Capture the cell that displays the provided text and extract its [x, y] central coordinate. 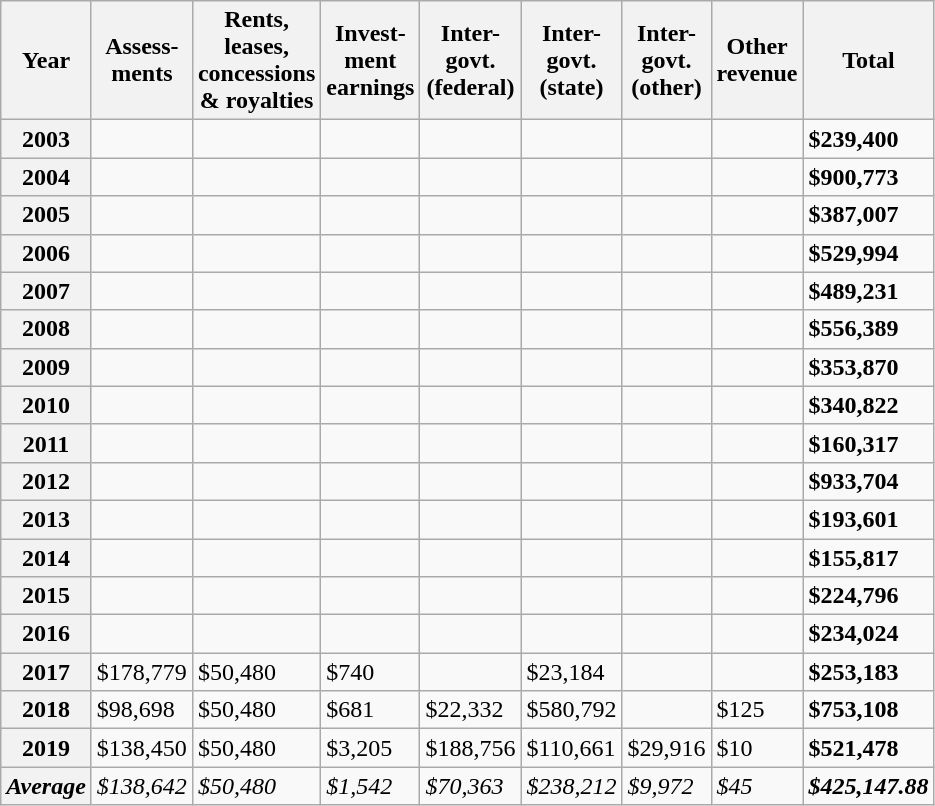
2016 [46, 634]
2019 [46, 748]
2006 [46, 253]
$753,108 [868, 710]
Rents,leases,concessions& royalties [256, 60]
2004 [46, 177]
Total [868, 60]
$138,450 [142, 748]
2013 [46, 519]
$740 [370, 672]
Inter-govt. (other) [666, 60]
2015 [46, 596]
$155,817 [868, 557]
$238,212 [572, 786]
Otherrevenue [757, 60]
2005 [46, 215]
$425,147.88 [868, 786]
2012 [46, 481]
Average [46, 786]
$22,332 [470, 710]
$10 [757, 748]
Inter-govt. (federal) [470, 60]
$29,916 [666, 748]
$160,317 [868, 443]
$138,642 [142, 786]
$933,704 [868, 481]
$529,994 [868, 253]
2014 [46, 557]
2010 [46, 405]
Inter-govt. (state) [572, 60]
$188,756 [470, 748]
$224,796 [868, 596]
$1,542 [370, 786]
2018 [46, 710]
$239,400 [868, 139]
$521,478 [868, 748]
$70,363 [470, 786]
$556,389 [868, 329]
2008 [46, 329]
$489,231 [868, 291]
2009 [46, 367]
$193,601 [868, 519]
$353,870 [868, 367]
2007 [46, 291]
$178,779 [142, 672]
$98,698 [142, 710]
$580,792 [572, 710]
Year [46, 60]
$900,773 [868, 177]
$340,822 [868, 405]
2017 [46, 672]
Invest-mentearnings [370, 60]
2011 [46, 443]
$387,007 [868, 215]
2003 [46, 139]
$23,184 [572, 672]
$125 [757, 710]
$253,183 [868, 672]
$3,205 [370, 748]
$45 [757, 786]
$681 [370, 710]
$234,024 [868, 634]
Assess-ments [142, 60]
$9,972 [666, 786]
$110,661 [572, 748]
